Identify which cell holds the provided text, then report its [X, Y] central coordinate. 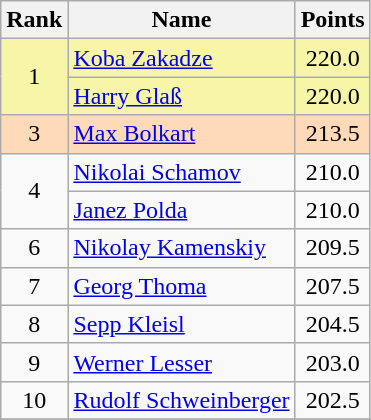
9 [34, 362]
213.5 [332, 134]
4 [34, 191]
7 [34, 286]
Georg Thoma [182, 286]
Nikolai Schamov [182, 172]
207.5 [332, 286]
Nikolay Kamenskiy [182, 248]
10 [34, 400]
6 [34, 248]
Werner Lesser [182, 362]
209.5 [332, 248]
204.5 [332, 324]
Max Bolkart [182, 134]
Rank [34, 20]
3 [34, 134]
1 [34, 77]
Koba Zakadze [182, 58]
Rudolf Schweinberger [182, 400]
Points [332, 20]
Harry Glaß [182, 96]
Janez Polda [182, 210]
203.0 [332, 362]
8 [34, 324]
Sepp Kleisl [182, 324]
Name [182, 20]
202.5 [332, 400]
